Identify which cell holds the provided text, then report its [X, Y] central coordinate. 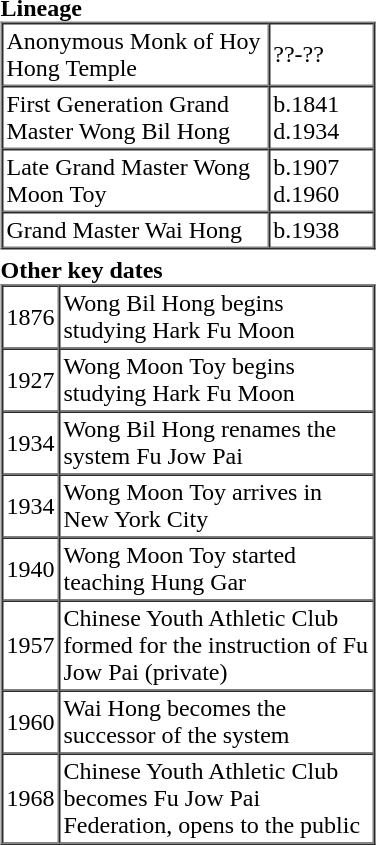
b.1938 [322, 230]
??-?? [322, 54]
Late Grand Master Wong Moon Toy [136, 180]
1960 [30, 722]
Wong Bil Hong begins studying Hark Fu Moon [216, 318]
b.1841 d.1934 [322, 118]
Chinese Youth Athletic Club becomes Fu Jow Pai Federation, opens to the public [216, 799]
1968 [30, 799]
b.1907 d.1960 [322, 180]
Wong Bil Hong renames the system Fu Jow Pai [216, 444]
1876 [30, 318]
Grand Master Wai Hong [136, 230]
Anonymous Monk of Hoy Hong Temple [136, 54]
Wai Hong becomes the successor of the system [216, 722]
Wong Moon Toy started teaching Hung Gar [216, 570]
1927 [30, 380]
Chinese Youth Athletic Club formed for the instruction of Fu Jow Pai (private) [216, 645]
Wong Moon Toy begins studying Hark Fu Moon [216, 380]
Wong Moon Toy arrives in New York City [216, 506]
1957 [30, 645]
1940 [30, 570]
First Generation Grand Master Wong Bil Hong [136, 118]
